For the text-containing cell, return its midpoint in (x, y) coordinate format. 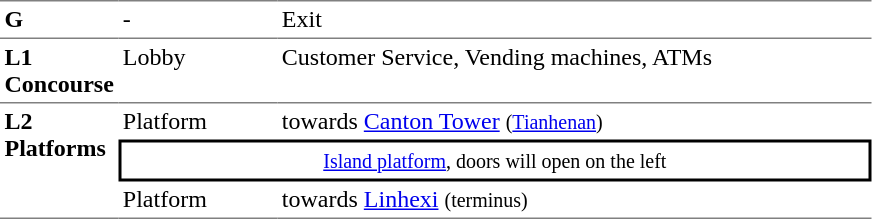
Exit (574, 19)
Customer Service, Vending machines, ATMs (574, 71)
G (59, 19)
L1Concourse (59, 71)
towards Canton Tower (Tianhenan) (574, 122)
Lobby (198, 71)
- (198, 19)
Island platform, doors will open on the left (494, 161)
Platform (198, 122)
